Search for the cell housing the specified text and yield its (x, y) center coordinate. 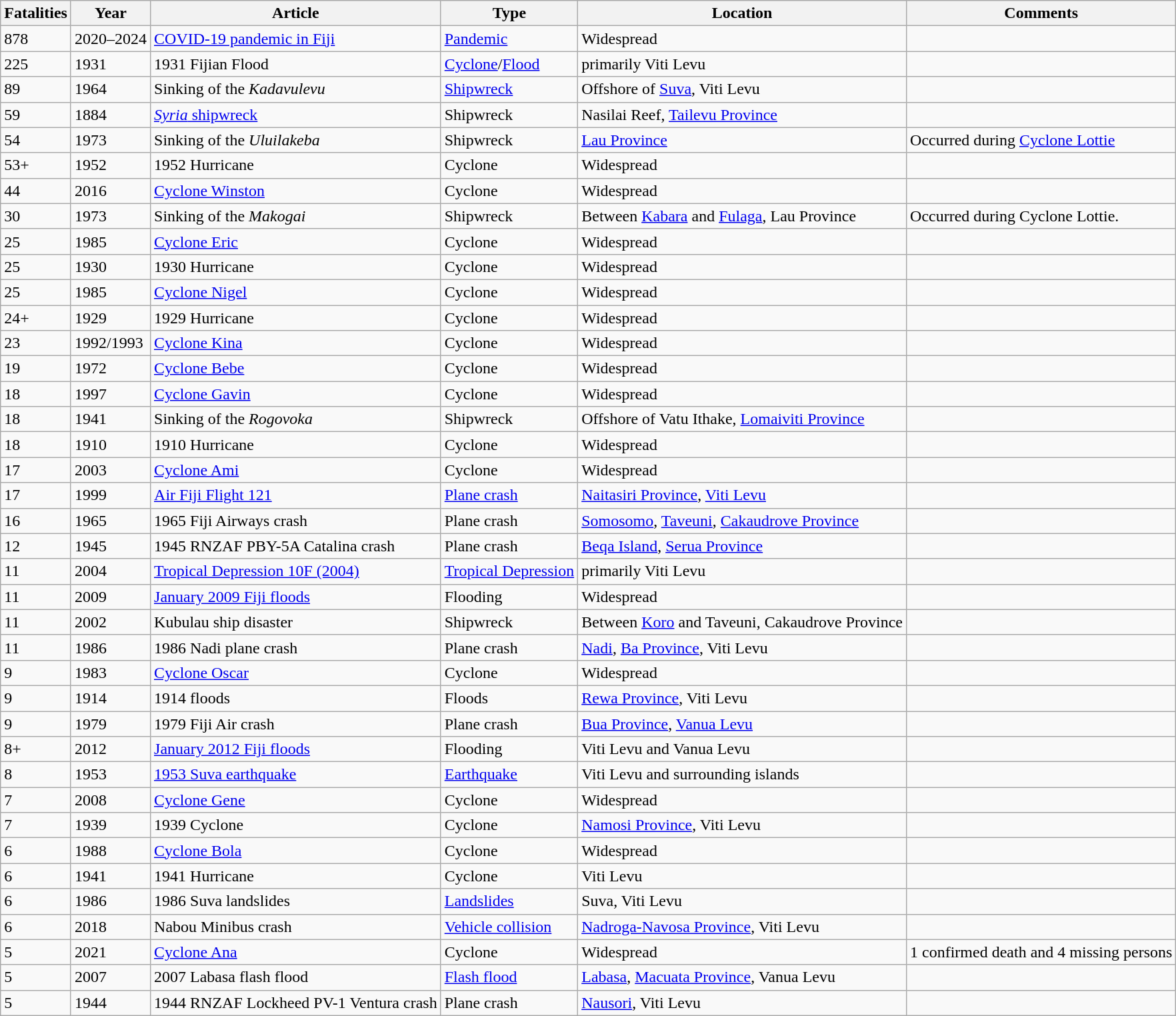
Cyclone Oscar (296, 673)
Sinking of the Kadavulevu (296, 89)
COVID-19 pandemic in Fiji (296, 39)
Article (296, 13)
Offshore of Suva, Viti Levu (743, 89)
2007 Labasa flash flood (296, 977)
Air Fiji Flight 121 (296, 495)
Viti Levu and surrounding islands (743, 775)
Sinking of the Uluilakeba (296, 140)
1931 (111, 64)
Nabou Minibus crash (296, 927)
Beqa Island, Serua Province (743, 546)
2008 (111, 800)
1953 Suva earthquake (296, 775)
Cyclone Winston (296, 191)
1945 RNZAF PBY-5A Catalina crash (296, 546)
1988 (111, 851)
1952 Hurricane (296, 165)
Between Koro and Taveuni, Cakaudrove Province (743, 622)
1992/1993 (111, 343)
1944 (111, 1003)
Nasilai Reef, Tailevu Province (743, 115)
1941 Hurricane (296, 876)
1939 Cyclone (296, 825)
Somosomo, Taveuni, Cakaudrove Province (743, 521)
Bua Province, Vanua Levu (743, 723)
1944 RNZAF Lockheed PV-1 Ventura crash (296, 1003)
Cyclone Gene (296, 800)
Cyclone Ami (296, 470)
1972 (111, 369)
1945 (111, 546)
1983 (111, 673)
Viti Levu (743, 876)
Year (111, 13)
1986 Nadi plane crash (296, 647)
Tropical Depression 10F (2004) (296, 571)
2002 (111, 622)
Cyclone Ana (296, 952)
2004 (111, 571)
1964 (111, 89)
1999 (111, 495)
Cyclone Bebe (296, 369)
44 (36, 191)
Comments (1041, 13)
59 (36, 115)
Suva, Viti Levu (743, 901)
2009 (111, 597)
Occurred during Cyclone Lottie. (1041, 216)
12 (36, 546)
1979 (111, 723)
Flash flood (509, 977)
Cyclone/Flood (509, 64)
1929 Hurricane (296, 318)
54 (36, 140)
Location (743, 13)
8 (36, 775)
January 2012 Fiji floods (296, 749)
Labasa, Macuata Province, Vanua Levu (743, 977)
Type (509, 13)
30 (36, 216)
1930 Hurricane (296, 267)
2021 (111, 952)
Vehicle collision (509, 927)
Nausori, Viti Levu (743, 1003)
1953 (111, 775)
Nadi, Ba Province, Viti Levu (743, 647)
1910 (111, 445)
Tropical Depression (509, 571)
Viti Levu and Vanua Levu (743, 749)
1931 Fijian Flood (296, 64)
Pandemic (509, 39)
89 (36, 89)
878 (36, 39)
January 2009 Fiji floods (296, 597)
19 (36, 369)
16 (36, 521)
1914 (111, 698)
1965 (111, 521)
1884 (111, 115)
Kubulau ship disaster (296, 622)
24+ (36, 318)
1929 (111, 318)
Lau Province (743, 140)
1 confirmed death and 4 missing persons (1041, 952)
Cyclone Nigel (296, 292)
Cyclone Bola (296, 851)
1997 (111, 394)
1965 Fiji Airways crash (296, 521)
Sinking of the Rogovoka (296, 419)
1979 Fiji Air crash (296, 723)
1914 floods (296, 698)
Sinking of the Makogai (296, 216)
1952 (111, 165)
Namosi Province, Viti Levu (743, 825)
Floods (509, 698)
Syria shipwreck (296, 115)
Fatalities (36, 13)
1986 Suva landslides (296, 901)
Nadroga-Navosa Province, Viti Levu (743, 927)
1939 (111, 825)
225 (36, 64)
Cyclone Kina (296, 343)
Offshore of Vatu Ithake, Lomaiviti Province (743, 419)
Cyclone Eric (296, 241)
Earthquake (509, 775)
2012 (111, 749)
Between Kabara and Fulaga, Lau Province (743, 216)
Occurred during Cyclone Lottie (1041, 140)
Landslides (509, 901)
2020–2024 (111, 39)
8+ (36, 749)
2007 (111, 977)
Naitasiri Province, Viti Levu (743, 495)
53+ (36, 165)
Rewa Province, Viti Levu (743, 698)
2018 (111, 927)
2003 (111, 470)
Cyclone Gavin (296, 394)
2016 (111, 191)
1910 Hurricane (296, 445)
23 (36, 343)
1930 (111, 267)
